Detect which cell encompasses the target text, then output its [X, Y] center coordinate. 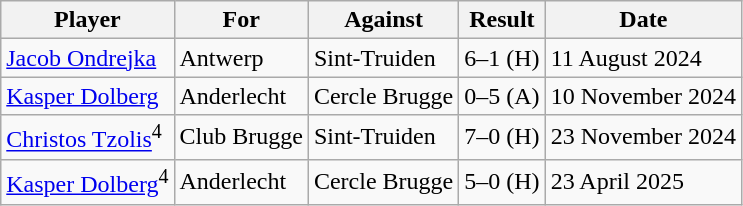
Date [643, 20]
Against [383, 20]
Antwerp [241, 58]
Player [88, 20]
Christos Tzolis4 [88, 138]
6–1 (H) [502, 58]
23 April 2025 [643, 182]
Kasper Dolberg4 [88, 182]
Club Brugge [241, 138]
0–5 (A) [502, 96]
11 August 2024 [643, 58]
Kasper Dolberg [88, 96]
10 November 2024 [643, 96]
7–0 (H) [502, 138]
For [241, 20]
Result [502, 20]
5–0 (H) [502, 182]
Jacob Ondrejka [88, 58]
23 November 2024 [643, 138]
